Capture the cell that displays the provided text and extract its (X, Y) central coordinate. 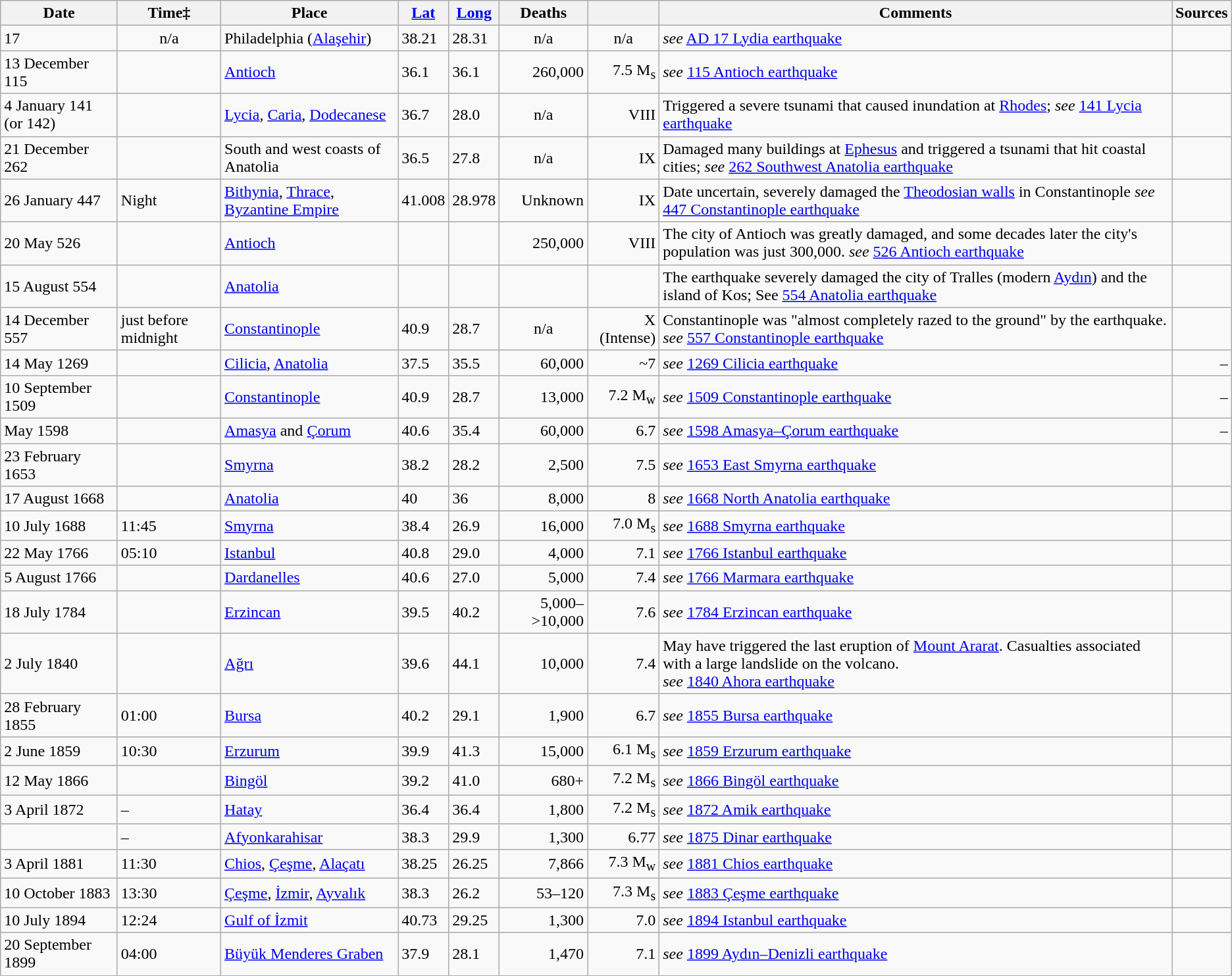
38.21 (424, 38)
7.3 Mw (624, 863)
Bithynia, Thrace, Byzantine Empire (309, 200)
1,900 (544, 715)
Ağrı (309, 663)
40 (424, 499)
28.31 (474, 38)
37.5 (424, 363)
see 1866 Bingöl earthquake (916, 781)
04:00 (168, 954)
41.008 (424, 200)
see 1766 Marmara earthquake (916, 578)
Time‡ (168, 13)
13 December 115 (59, 72)
13:30 (168, 893)
4,000 (544, 553)
Constantinople was "almost completely razed to the ground" by the earthquake. see 557 Constantinople earthquake (916, 329)
35.4 (474, 430)
7.6 (624, 612)
see 115 Antioch earthquake (916, 72)
see 1784 Erzincan earthquake (916, 612)
10:30 (168, 751)
Hatay (309, 809)
13,000 (544, 396)
5 August 1766 (59, 578)
7.5 (624, 465)
7.0 Ms (624, 526)
27.0 (474, 578)
44.1 (474, 663)
7.3 Ms (624, 893)
The earthquake severely damaged the city of Tralles (modern Aydın) and the island of Kos; See 554 Anatolia earthquake (916, 286)
39.6 (424, 663)
28 February 1855 (59, 715)
7.2 Mw (624, 396)
7.0 (624, 920)
250,000 (544, 244)
39.9 (424, 751)
5,000 (544, 578)
2 July 1840 (59, 663)
29.1 (474, 715)
Comments (916, 13)
10 September 1509 (59, 396)
Damaged many buildings at Ephesus and triggered a tsunami that hit coastal cities; see 262 Southwest Anatolia earthquake (916, 158)
see 1668 North Anatolia earthquake (916, 499)
Dardanelles (309, 578)
see 1653 East Smyrna earthquake (916, 465)
28.0 (474, 115)
39.2 (424, 781)
2 June 1859 (59, 751)
see 1855 Bursa earthquake (916, 715)
see 1766 Istanbul earthquake (916, 553)
29.25 (474, 920)
12 May 1866 (59, 781)
8 (624, 499)
11:45 (168, 526)
see 1894 Istanbul earthquake (916, 920)
Unknown (544, 200)
see 1875 Dinar earthquake (916, 836)
see 1899 Aydın–Denizli earthquake (916, 954)
17 (59, 38)
Çeşme, İzmir, Ayvalık (309, 893)
38.4 (424, 526)
Bursa (309, 715)
23 February 1653 (59, 465)
Philadelphia (Alaşehir) (309, 38)
05:10 (168, 553)
39.5 (424, 612)
14 May 1269 (59, 363)
4 January 141 (or 142) (59, 115)
41.3 (474, 751)
X (Intense) (624, 329)
see 1859 Erzurum earthquake (916, 751)
26.9 (474, 526)
12:24 (168, 920)
Erzincan (309, 612)
Afyonkarahisar (309, 836)
10 July 1688 (59, 526)
36.5 (424, 158)
May 1598 (59, 430)
May have triggered the last eruption of Mount Ararat. Casualties associated with a large landslide on the volcano.see 1840 Ahora earthquake (916, 663)
26.25 (474, 863)
11:30 (168, 863)
Erzurum (309, 751)
14 December 557 (59, 329)
37.9 (424, 954)
26 January 447 (59, 200)
10 October 1883 (59, 893)
260,000 (544, 72)
16,000 (544, 526)
Sources (1202, 13)
8,000 (544, 499)
Gulf of İzmit (309, 920)
6.1 Ms (624, 751)
10,000 (544, 663)
Deaths (544, 13)
680+ (544, 781)
01:00 (168, 715)
15,000 (544, 751)
Cilicia, Anatolia (309, 363)
17 August 1668 (59, 499)
Istanbul (309, 553)
3 April 1881 (59, 863)
Date uncertain, severely damaged the Theodosian walls in Constantinople see 447 Constantinople earthquake (916, 200)
~7 (624, 363)
53–120 (544, 893)
see 1872 Amik earthquake (916, 809)
Bingöl (309, 781)
Long (474, 13)
28.2 (474, 465)
29.9 (474, 836)
22 May 1766 (59, 553)
3 April 1872 (59, 809)
see 1881 Chios earthquake (916, 863)
36.7 (424, 115)
27.8 (474, 158)
The city of Antioch was greatly damaged, and some decades later the city's population was just 300,000. see 526 Antioch earthquake (916, 244)
38.25 (424, 863)
7,866 (544, 863)
40.8 (424, 553)
Date (59, 13)
41.0 (474, 781)
see AD 17 Lydia earthquake (916, 38)
20 May 526 (59, 244)
10 July 1894 (59, 920)
see 1509 Constantinople earthquake (916, 396)
36 (474, 499)
Chios, Çeşme, Alaçatı (309, 863)
Lycia, Caria, Dodecanese (309, 115)
15 August 554 (59, 286)
26.2 (474, 893)
6.77 (624, 836)
see 1688 Smyrna earthquake (916, 526)
28.1 (474, 954)
29.0 (474, 553)
Amasya and Çorum (309, 430)
Triggered a severe tsunami that caused inundation at Rhodes; see 141 Lycia earthquake (916, 115)
2,500 (544, 465)
28.978 (474, 200)
35.5 (474, 363)
18 July 1784 (59, 612)
Büyük Menderes Graben (309, 954)
see 1883 Çeşme earthquake (916, 893)
just before midnight (168, 329)
Night (168, 200)
5,000–>10,000 (544, 612)
7.5 Ms (624, 72)
1,470 (544, 954)
1,800 (544, 809)
20 September 1899 (59, 954)
Lat (424, 13)
38.2 (424, 465)
21 December 262 (59, 158)
see 1598 Amasya–Çorum earthquake (916, 430)
see 1269 Cilicia earthquake (916, 363)
Place (309, 13)
40.73 (424, 920)
South and west coasts of Anatolia (309, 158)
